Pinpoint the cell where the given text exists, returning its (X, Y) midpoint coordinate. 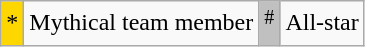
# (270, 24)
Mythical team member (142, 24)
All-star (322, 24)
* (12, 24)
